Search for the cell housing the specified text and yield its (X, Y) center coordinate. 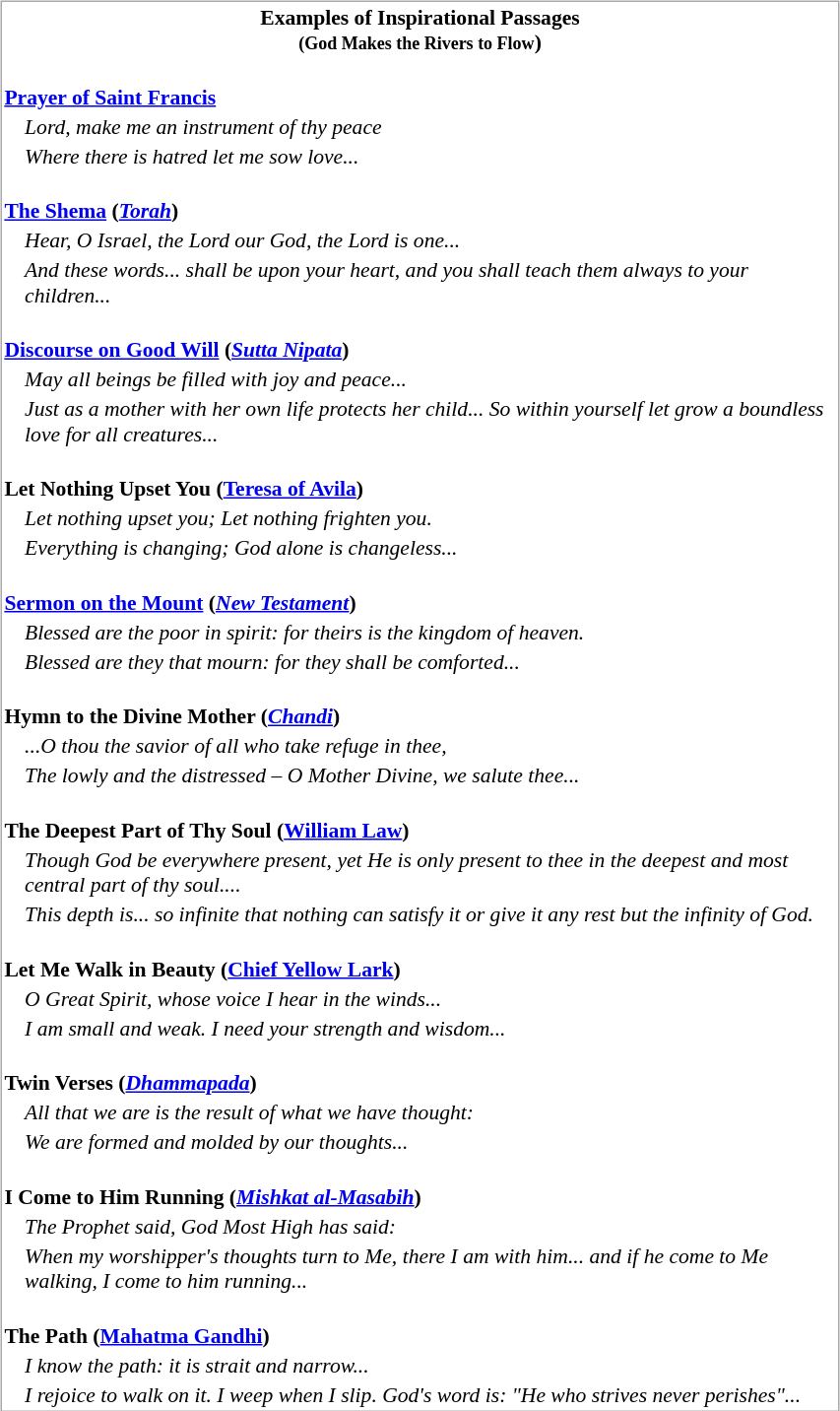
Everything is changing; God alone is changeless... (430, 547)
I am small and weak. I need your strength and wisdom... (430, 1028)
And these words... shall be upon your heart, and you shall teach them always to your children... (430, 282)
O Great Spirit, whose voice I hear in the winds... (430, 998)
We are formed and molded by our thoughts... (430, 1141)
The Deepest Part of Thy Soul (William Law) (420, 817)
Twin Verses (Dhammapada) (420, 1070)
Let nothing upset you; Let nothing frighten you. (430, 517)
Lord, make me an instrument of thy peace (430, 126)
Sermon on the Mount (New Testament) (420, 589)
Prayer of Saint Francis (420, 84)
I rejoice to walk on it. I weep when I slip. God's word is: "He who strives never perishes"... (430, 1394)
The Shema (Torah) (420, 198)
I know the path: it is strait and narrow... (430, 1365)
When my worshipper's thoughts turn to Me, there I am with him... and if he come to Me walking, I come to him running... (430, 1268)
Though God be everywhere present, yet He is only present to thee in the deepest and most central part of thy soul.... (430, 872)
Just as a mother with her own life protects her child... So within yourself let grow a boundless love for all creatures... (430, 421)
I Come to Him Running (Mishkat al-Masabih) (420, 1183)
Hymn to the Divine Mother (Chandi) (420, 704)
All that we are is the result of what we have thought: (430, 1111)
The Path (Mahatma Gandhi) (420, 1322)
Examples of Inspirational Passages(God Makes the Rivers to Flow) (420, 30)
...O thou the savior of all who take refuge in thee, (430, 745)
Discourse on Good Will (Sutta Nipata) (420, 337)
Hear, O Israel, the Lord our God, the Lord is one... (430, 239)
Blessed are they that mourn: for they shall be comforted... (430, 661)
Let Me Walk in Beauty (Chief Yellow Lark) (420, 956)
May all beings be filled with joy and peace... (430, 378)
The lowly and the distressed – O Mother Divine, we salute thee... (430, 774)
Let Nothing Upset You (Teresa of Avila) (420, 476)
Blessed are the poor in spirit: for theirs is the kingdom of heaven. (430, 632)
The Prophet said, God Most High has said: (430, 1226)
Where there is hatred let me sow love... (430, 156)
This depth is... so infinite that nothing can satisfy it or give it any rest but the infinity of God. (430, 913)
